Provide the [x, y] coordinate of the cell's center where the given text is located.  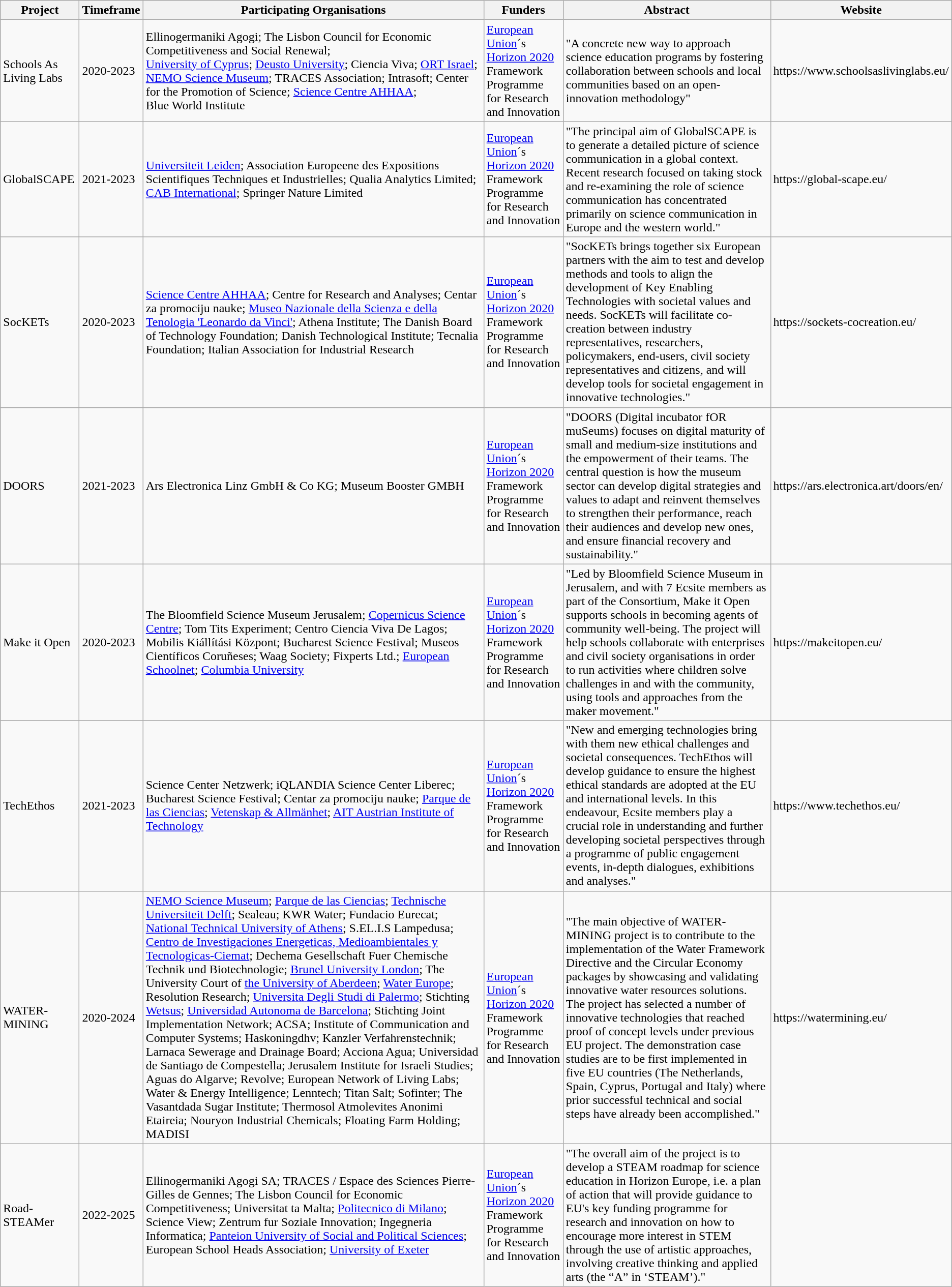
DOORS [40, 486]
Participating Organisations [313, 10]
Funders [523, 10]
Make it Open [40, 642]
https://sockets-cocreation.eu/ [861, 322]
GlobalSCAPE [40, 179]
Timeframe [111, 10]
TechEthos [40, 805]
2020-2024 [111, 1017]
Project [40, 10]
Schools As Living Labs [40, 71]
https://makeitopen.eu/ [861, 642]
SocKETs [40, 322]
https://www.schoolsaslivinglabs.eu/ [861, 71]
WATER-MINING [40, 1017]
https://watermining.eu/ [861, 1017]
https://www.techethos.eu/ [861, 805]
https://ars.electronica.art/doors/en/ [861, 486]
Abstract [667, 10]
Website [861, 10]
Ars Electronica Linz GmbH & Co KG; Museum Booster GMBH [313, 486]
2022-2025 [111, 1215]
Road-STEAMer [40, 1215]
https://global-scape.eu/ [861, 179]
